Extract the (X, Y) coordinate from the center of the cell holding the provided text.  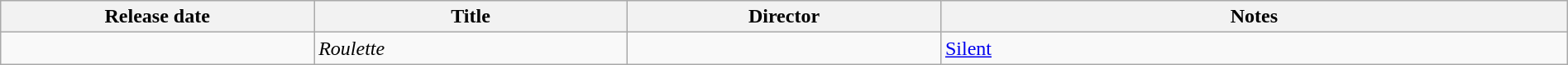
Roulette (471, 48)
Silent (1254, 48)
Release date (157, 17)
Director (784, 17)
Notes (1254, 17)
Title (471, 17)
